Scan for the cell matching the given text and deliver its [X, Y] coordinate at center. 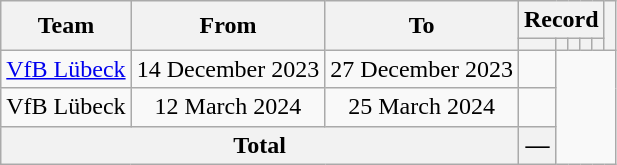
From [228, 26]
— [537, 145]
27 December 2023 [422, 69]
Total [260, 145]
14 December 2023 [228, 69]
25 March 2024 [422, 107]
12 March 2024 [228, 107]
Record [561, 20]
Team [66, 26]
To [422, 26]
